Locate the cell with the specified text and output its [x, y] center coordinate. 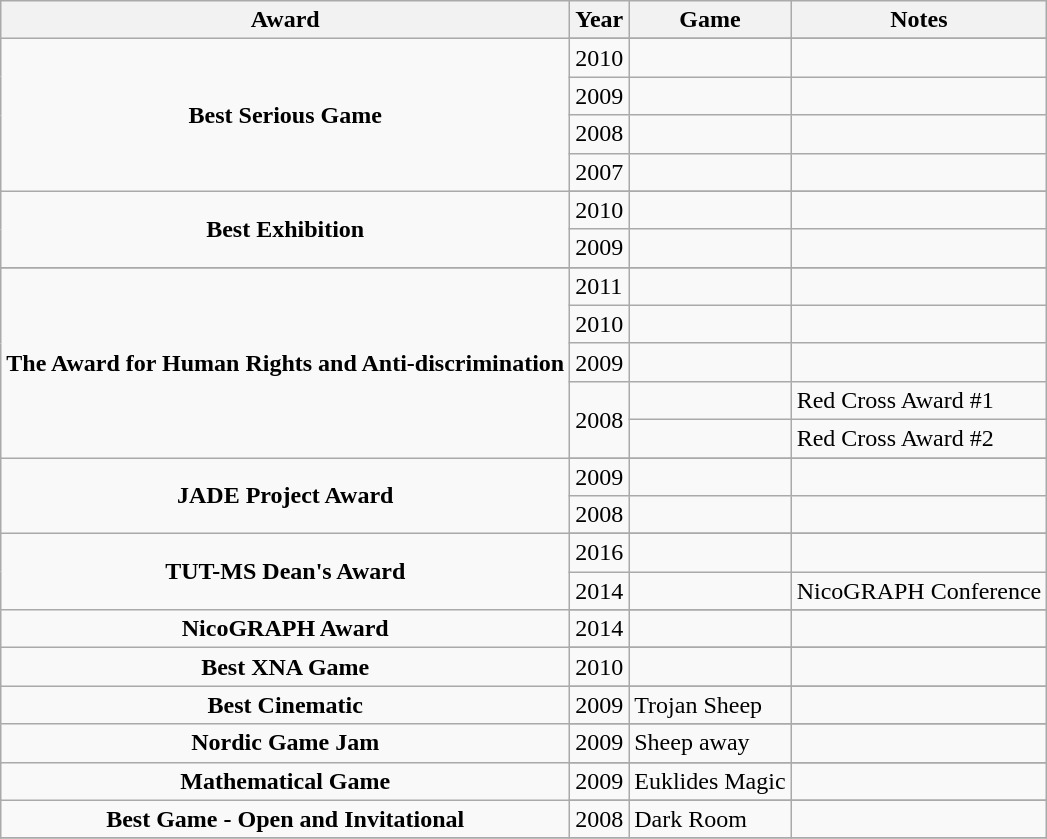
Best Game - Open and Invitational [286, 819]
Game [710, 20]
JADE Project Award [286, 496]
2016 [600, 553]
Notes [919, 20]
Sheep away [710, 743]
Euklides Magic [710, 781]
Dark Room [710, 819]
Best XNA Game [286, 667]
Best Cinematic [286, 705]
Mathematical Game [286, 781]
Year [600, 20]
NicoGRAPH Conference [919, 591]
TUT-MS Dean's Award [286, 572]
Red Cross Award #1 [919, 400]
Red Cross Award #2 [919, 438]
NicoGRAPH Award [286, 629]
2011 [600, 286]
Nordic Game Jam [286, 743]
Award [286, 20]
Best Exhibition [286, 229]
Trojan Sheep [710, 705]
The Award for Human Rights and Anti-discrimination [286, 362]
Best Serious Game [286, 115]
2007 [600, 172]
